From the cell containing the given text, extract its center point as [X, Y] coordinate. 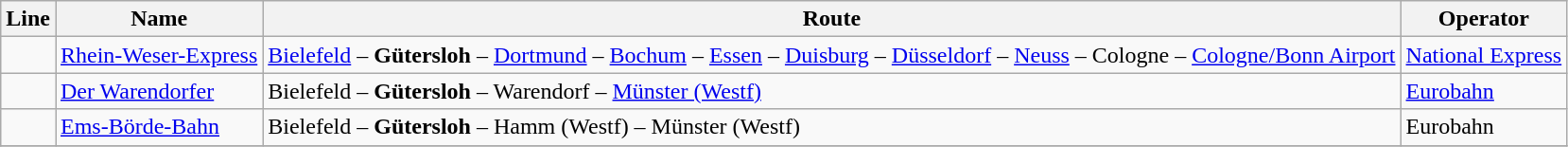
Route [832, 19]
Line [28, 19]
Der Warendorfer [159, 91]
Bielefeld – Gütersloh – Warendorf – Münster (Westf) [832, 91]
Name [159, 19]
Bielefeld – Gütersloh – Dortmund – Bochum – Essen – Duisburg – Düsseldorf – Neuss – Cologne – Cologne/Bonn Airport [832, 55]
Bielefeld – Gütersloh – Hamm (Westf) – Münster (Westf) [832, 127]
Rhein-Weser-Express [159, 55]
Ems-Börde-Bahn [159, 127]
Operator [1484, 19]
National Express [1484, 55]
